For the text-containing cell, return its midpoint in [X, Y] coordinate format. 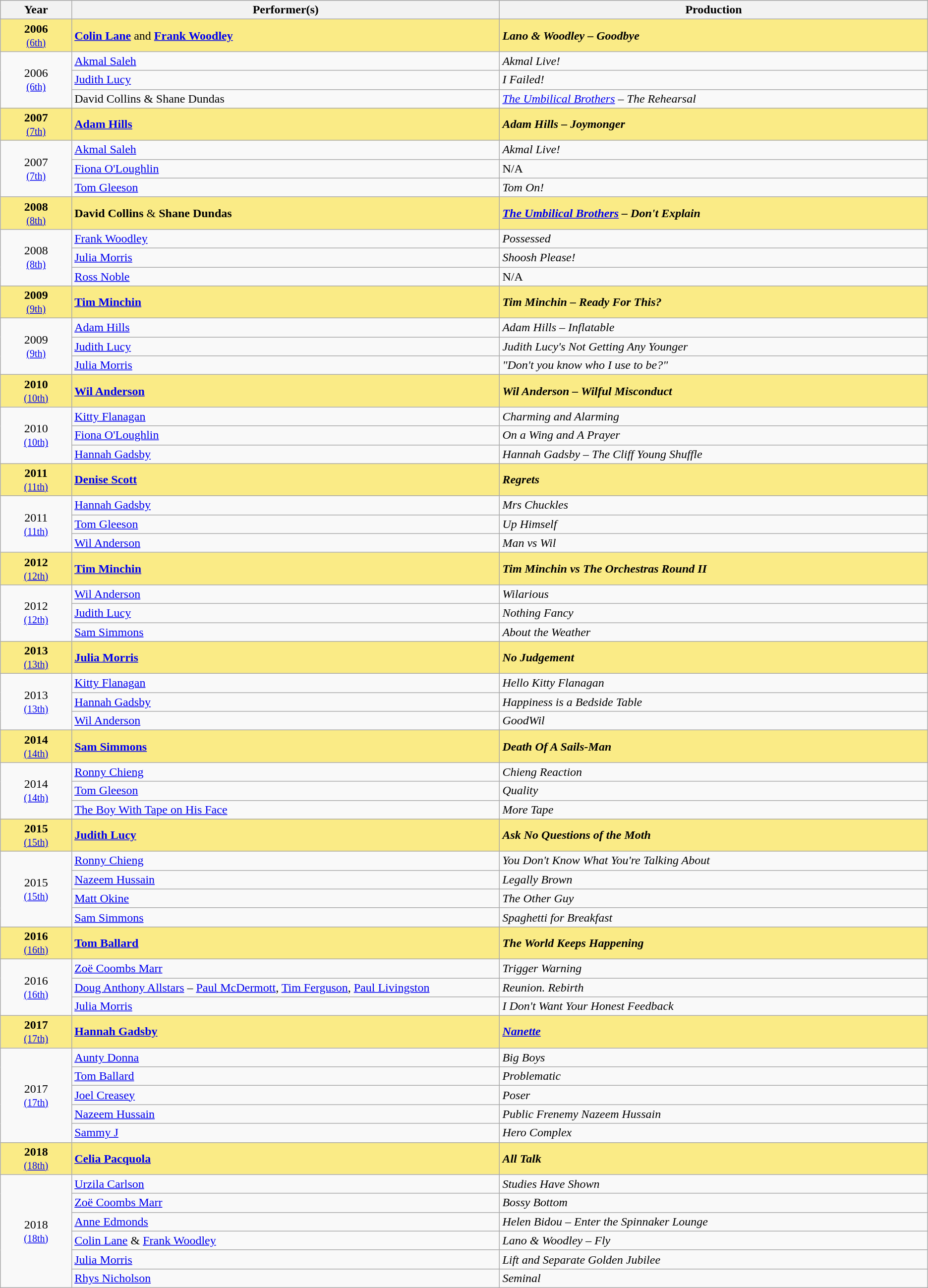
Bossy Bottom [714, 1203]
Doug Anthony Allstars – Paul McDermott, Tim Ferguson, Paul Livingston [286, 987]
Tim Minchin vs The Orchestras Round II [714, 568]
Tim Minchin – Ready For This? [714, 302]
Anne Edmonds [286, 1222]
Studies Have Shown [714, 1184]
GoodWil [714, 721]
Denise Scott [286, 480]
Performer(s) [286, 10]
Up Himself [714, 524]
The Umbilical Brothers – Don't Explain [714, 213]
Colin Lane and Frank Woodley [286, 36]
Man vs Wil [714, 543]
Joel Creasey [286, 1095]
No Judgement [714, 657]
Mrs Chuckles [714, 505]
Problematic [714, 1076]
Frank Woodley [286, 238]
Trigger Warning [714, 968]
Reunion. Rebirth [714, 987]
Nanette [714, 1032]
You Don't Know What You're Talking About [714, 861]
Ask No Questions of the Moth [714, 835]
Poser [714, 1095]
Urzila Carlson [286, 1184]
Hero Complex [714, 1133]
Big Boys [714, 1057]
Helen Bidou – Enter the Spinnaker Lounge [714, 1222]
Legally Brown [714, 879]
I Don't Want Your Honest Feedback [714, 1006]
Matt Okine [286, 898]
Lano & Woodley – Fly [714, 1240]
Lano & Woodley – Goodbye [714, 36]
"Don't you know who I use to be?" [714, 365]
Death Of A Sails-Man [714, 747]
Production [714, 10]
Ross Noble [286, 276]
The Other Guy [714, 898]
Hello Kitty Flanagan [714, 683]
Possessed [714, 238]
All Talk [714, 1158]
Quality [714, 791]
Wil Anderson – Wilful Misconduct [714, 391]
The World Keeps Happening [714, 943]
About the Weather [714, 632]
Year [36, 10]
Adam Hills – Inflatable [714, 328]
Public Frenemy Nazeem Hussain [714, 1114]
Regrets [714, 480]
Hannah Gadsby – The Cliff Young Shuffle [714, 454]
I Failed! [714, 80]
On a Wing and A Prayer [714, 435]
Celia Pacquola [286, 1158]
The Umbilical Brothers – The Rehearsal [714, 99]
Tom On! [714, 187]
Chieng Reaction [714, 772]
Wilarious [714, 594]
Nothing Fancy [714, 613]
More Tape [714, 810]
Aunty Donna [286, 1057]
Sammy J [286, 1133]
Colin Lane & Frank Woodley [286, 1240]
Seminal [714, 1278]
Judith Lucy's Not Getting Any Younger [714, 347]
Spaghetti for Breakfast [714, 917]
Charming and Alarming [714, 416]
The Boy With Tape on His Face [286, 810]
Shoosh Please! [714, 257]
Happiness is a Bedside Table [714, 702]
Rhys Nicholson [286, 1278]
Adam Hills – Joymonger [714, 124]
Lift and Separate Golden Jubilee [714, 1259]
